Detect which cell encompasses the target text, then output its [x, y] center coordinate. 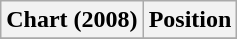
Position [190, 20]
Chart (2008) [72, 20]
